Return [x, y] of the center of cell containing provided text 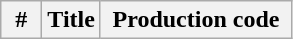
Production code [196, 20]
Title [72, 20]
# [22, 20]
